Scan for the cell matching the given text and deliver its [X, Y] coordinate at center. 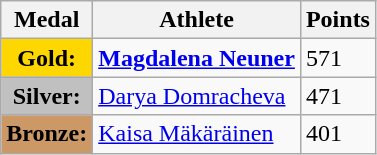
571 [338, 58]
401 [338, 134]
Athlete [197, 20]
Magdalena Neuner [197, 58]
471 [338, 96]
Bronze: [47, 134]
Points [338, 20]
Darya Domracheva [197, 96]
Silver: [47, 96]
Gold: [47, 58]
Medal [47, 20]
Kaisa Mäkäräinen [197, 134]
